Return the (X, Y) coordinate for the center point of the cell that contains the specified text.  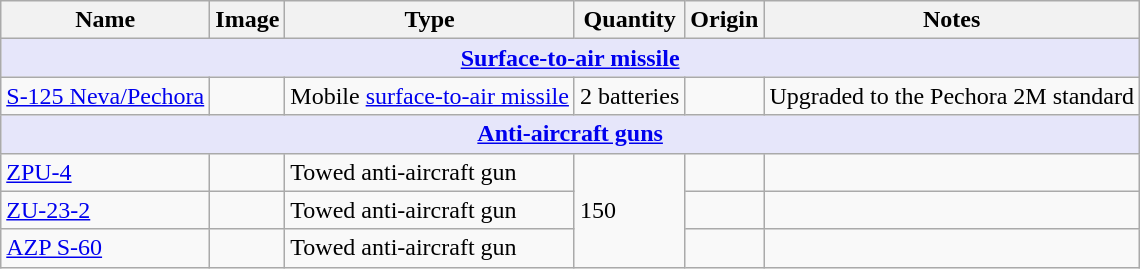
Anti-aircraft guns (570, 134)
2 batteries (629, 96)
AZP S-60 (106, 248)
Image (248, 20)
150 (629, 210)
Surface-to-air missile (570, 58)
Type (430, 20)
Quantity (629, 20)
Notes (952, 20)
ZU-23-2 (106, 210)
S-125 Neva/Pechora (106, 96)
Upgraded to the Pechora 2M standard (952, 96)
Name (106, 20)
ZPU-4 (106, 172)
Origin (724, 20)
Mobile surface-to-air missile (430, 96)
